Output the (X, Y) coordinate of the center of the cell containing the given text.  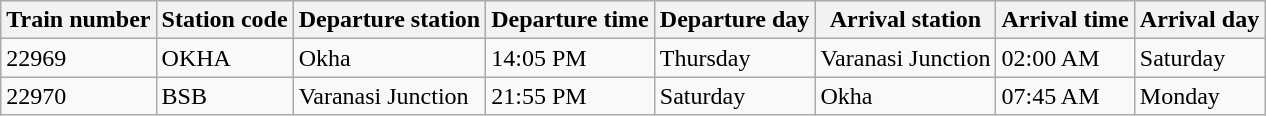
02:00 AM (1065, 58)
22969 (78, 58)
14:05 PM (570, 58)
Station code (224, 20)
BSB (224, 96)
Arrival day (1199, 20)
Departure station (390, 20)
21:55 PM (570, 96)
Departure time (570, 20)
07:45 AM (1065, 96)
22970 (78, 96)
Train number (78, 20)
Arrival station (906, 20)
OKHA (224, 58)
Thursday (734, 58)
Monday (1199, 96)
Arrival time (1065, 20)
Departure day (734, 20)
